Return [X, Y] of the center of cell containing provided text 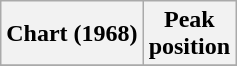
Peakposition [189, 34]
Chart (1968) [72, 34]
